For the text-containing cell, return its midpoint in [x, y] coordinate format. 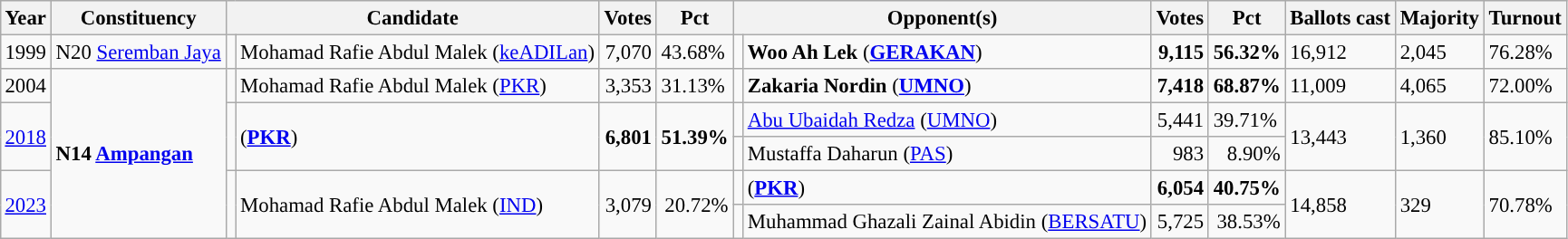
Muhammad Ghazali Zainal Abidin (BERSATU) [946, 222]
983 [1180, 154]
11,009 [1340, 86]
Zakaria Nordin (UMNO) [946, 86]
56.32% [1247, 52]
5,441 [1180, 120]
Abu Ubaidah Redza (UMNO) [946, 120]
4,065 [1439, 86]
7,418 [1180, 86]
20.72% [694, 205]
7,070 [627, 52]
9,115 [1180, 52]
38.53% [1247, 222]
Woo Ah Lek (GERAKAN) [946, 52]
Mustaffa Daharun (PAS) [946, 154]
6,054 [1180, 188]
2018 [25, 138]
51.39% [694, 138]
2023 [25, 205]
70.78% [1524, 205]
3,079 [627, 205]
68.87% [1247, 86]
Constituency [138, 18]
40.75% [1247, 188]
Mohamad Rafie Abdul Malek (PKR) [418, 86]
Mohamad Rafie Abdul Malek (IND) [418, 205]
2,045 [1439, 52]
Turnout [1524, 18]
Mohamad Rafie Abdul Malek (keADILan) [418, 52]
14,858 [1340, 205]
8.90% [1247, 154]
Candidate [412, 18]
Majority [1439, 18]
N20 Seremban Jaya [138, 52]
13,443 [1340, 138]
Year [25, 18]
5,725 [1180, 222]
43.68% [694, 52]
1999 [25, 52]
3,353 [627, 86]
2004 [25, 86]
76.28% [1524, 52]
N14 Ampangan [138, 154]
39.71% [1247, 120]
85.10% [1524, 138]
72.00% [1524, 86]
Opponent(s) [943, 18]
16,912 [1340, 52]
31.13% [694, 86]
Ballots cast [1340, 18]
1,360 [1439, 138]
6,801 [627, 138]
329 [1439, 205]
